Search for the cell housing the specified text and yield its (x, y) center coordinate. 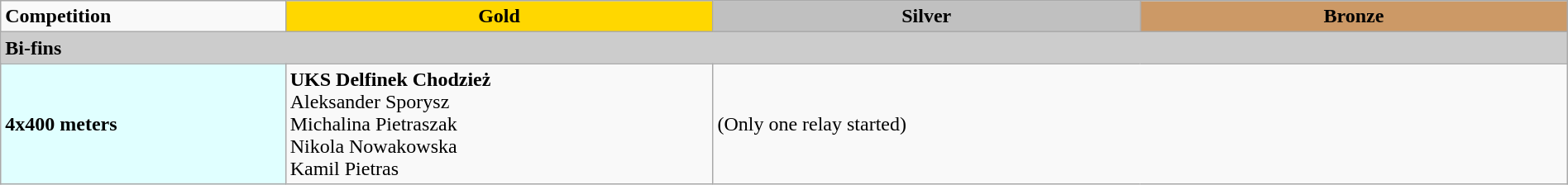
(Only one relay started) (1140, 124)
Competition (143, 17)
Bronze (1355, 17)
Bi-fins (784, 48)
UKS Delfinek ChodzieżAleksander SporyszMichalina PietraszakNikola NowakowskaKamil Pietras (500, 124)
Silver (926, 17)
Gold (500, 17)
4x400 meters (143, 124)
